Locate the cell with the specified text and output its [x, y] center coordinate. 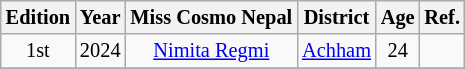
Age [398, 17]
Year [100, 17]
1st [38, 51]
2024 [100, 51]
Edition [38, 17]
Nimita Regmi [211, 51]
Ref. [442, 17]
Miss Cosmo Nepal [211, 17]
Achham [336, 51]
24 [398, 51]
District [336, 17]
